Determine the (X, Y) coordinate at the center of the cell enclosing the given text.  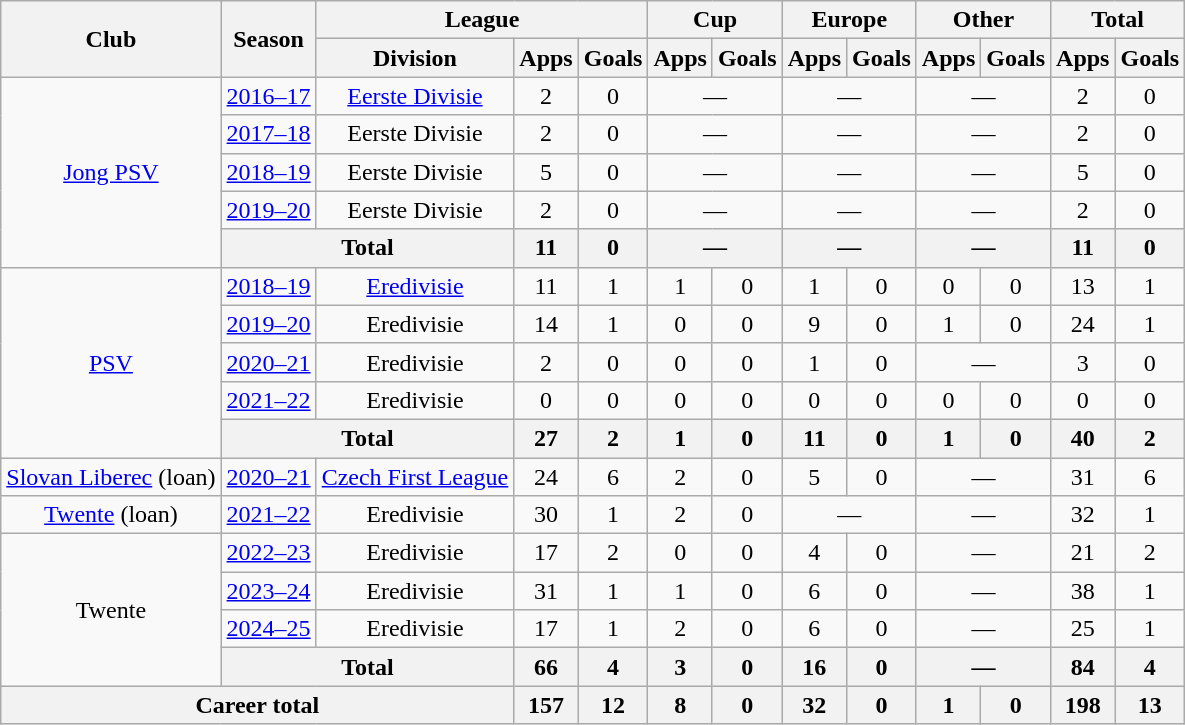
198 (1083, 705)
14 (546, 324)
League (482, 20)
Club (111, 39)
38 (1083, 591)
8 (680, 705)
Jong PSV (111, 172)
2023–24 (268, 591)
27 (546, 438)
2022–23 (268, 553)
157 (546, 705)
Other (983, 20)
Season (268, 39)
Twente (111, 610)
Slovan Liberec (loan) (111, 477)
9 (814, 324)
66 (546, 667)
Career total (258, 705)
2017–18 (268, 134)
Czech First League (415, 477)
PSV (111, 362)
Twente (loan) (111, 515)
30 (546, 515)
12 (613, 705)
Europe (849, 20)
25 (1083, 629)
84 (1083, 667)
21 (1083, 553)
2024–25 (268, 629)
2016–17 (268, 96)
40 (1083, 438)
Division (415, 58)
Cup (715, 20)
16 (814, 667)
